Search for the cell housing the specified text and yield its [X, Y] center coordinate. 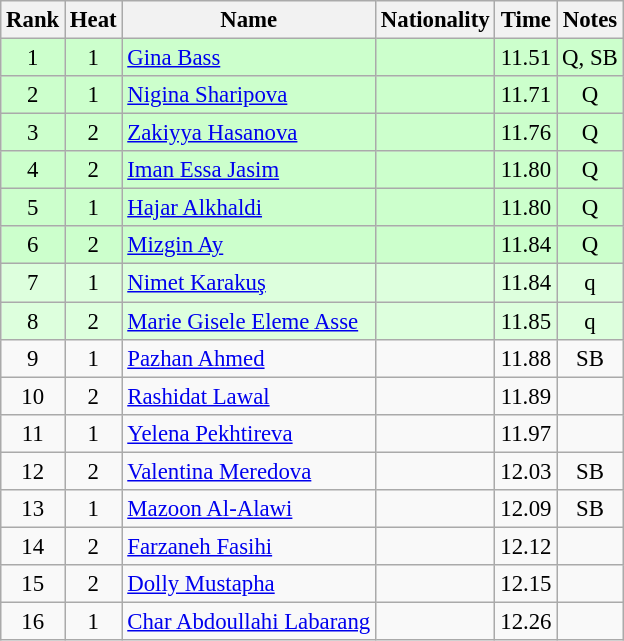
Nationality [434, 20]
Notes [590, 20]
6 [33, 245]
15 [33, 584]
11.88 [526, 358]
Mizgin Ay [249, 245]
Rashidat Lawal [249, 396]
Hajar Alkhaldi [249, 208]
11.71 [526, 95]
Valentina Meredova [249, 471]
Zakiyya Hasanova [249, 133]
Dolly Mustapha [249, 584]
11.97 [526, 433]
Name [249, 20]
Iman Essa Jasim [249, 170]
11.89 [526, 396]
Gina Bass [249, 58]
Time [526, 20]
12 [33, 471]
8 [33, 321]
11.76 [526, 133]
Marie Gisele Eleme Asse [249, 321]
12.03 [526, 471]
Mazoon Al-Alawi [249, 509]
10 [33, 396]
11.85 [526, 321]
Nigina Sharipova [249, 95]
13 [33, 509]
12.26 [526, 621]
12.15 [526, 584]
11 [33, 433]
14 [33, 546]
11.51 [526, 58]
Q, SB [590, 58]
Farzaneh Fasihi [249, 546]
3 [33, 133]
7 [33, 283]
12.09 [526, 509]
Char Abdoullahi Labarang [249, 621]
Rank [33, 20]
Heat [94, 20]
4 [33, 170]
Yelena Pekhtireva [249, 433]
Pazhan Ahmed [249, 358]
16 [33, 621]
5 [33, 208]
9 [33, 358]
Nimet Karakuş [249, 283]
12.12 [526, 546]
